Find where the given text appears and provide that cell's center as [X, Y] coordinate. 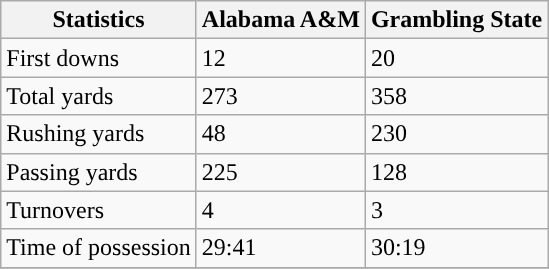
12 [280, 58]
Grambling State [456, 20]
30:19 [456, 248]
3 [456, 210]
225 [280, 172]
273 [280, 96]
Rushing yards [99, 134]
Alabama A&M [280, 20]
230 [456, 134]
48 [280, 134]
First downs [99, 58]
20 [456, 58]
29:41 [280, 248]
Time of possession [99, 248]
Total yards [99, 96]
Statistics [99, 20]
4 [280, 210]
Passing yards [99, 172]
Turnovers [99, 210]
128 [456, 172]
358 [456, 96]
